Return the [x, y] coordinate for the center point of the cell that contains the specified text.  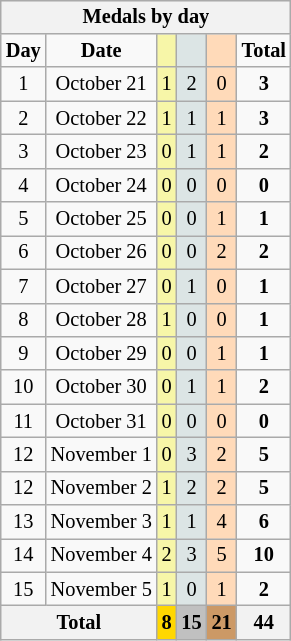
October 28 [102, 320]
14 [24, 556]
21 [222, 623]
November 1 [102, 455]
Day [24, 51]
October 22 [102, 118]
October 25 [102, 219]
October 21 [102, 84]
44 [264, 623]
October 23 [102, 152]
October 31 [102, 421]
13 [24, 522]
November 3 [102, 522]
October 30 [102, 387]
October 27 [102, 286]
9 [24, 354]
November 2 [102, 488]
11 [24, 421]
October 24 [102, 185]
October 26 [102, 253]
Medals by day [146, 17]
October 29 [102, 354]
November 5 [102, 589]
7 [24, 286]
Date [102, 51]
November 4 [102, 556]
